Provide the (x, y) coordinate of the cell's center where the given text is located.  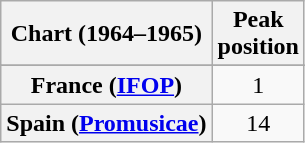
Chart (1964–1965) (106, 34)
14 (258, 123)
France (IFOP) (106, 85)
Peakposition (258, 34)
1 (258, 85)
Spain (Promusicae) (106, 123)
